Return the (x, y) coordinate for the center point of the cell that contains the specified text.  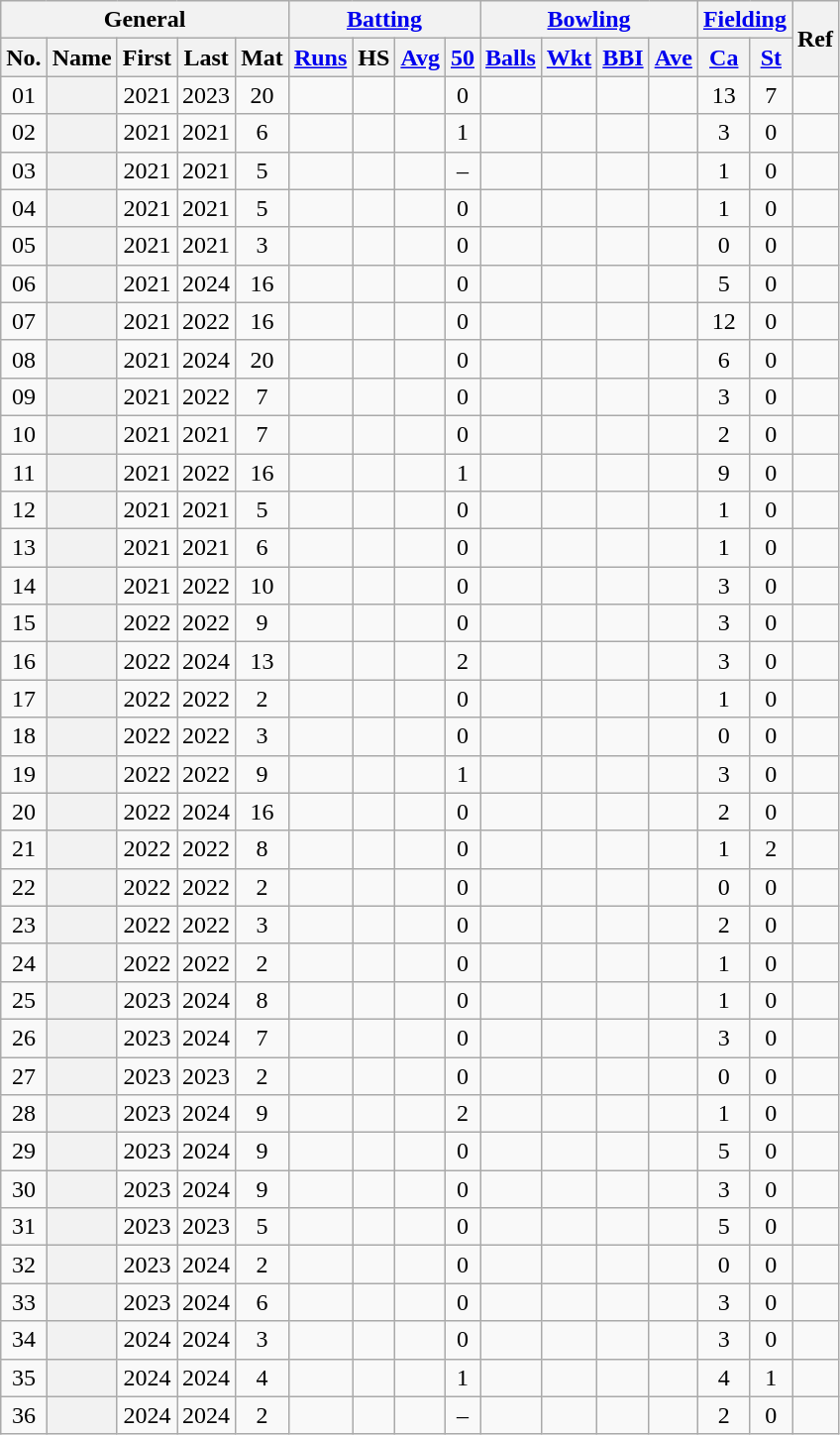
09 (24, 396)
Ref (816, 39)
03 (24, 170)
Name (81, 57)
27 (24, 1075)
Balls (511, 57)
04 (24, 208)
Bowling (589, 20)
25 (24, 1000)
Avg (420, 57)
05 (24, 246)
St (771, 57)
Ave (674, 57)
HS (374, 57)
01 (24, 95)
Batting (384, 20)
24 (24, 962)
50 (462, 57)
21 (24, 849)
08 (24, 359)
23 (24, 925)
31 (24, 1227)
15 (24, 623)
22 (24, 887)
Last (206, 57)
06 (24, 283)
33 (24, 1302)
26 (24, 1038)
Wkt (569, 57)
35 (24, 1378)
34 (24, 1340)
No. (24, 57)
32 (24, 1265)
17 (24, 699)
Ca (723, 57)
18 (24, 736)
07 (24, 321)
11 (24, 473)
Runs (320, 57)
General (145, 20)
19 (24, 774)
14 (24, 586)
BBI (623, 57)
Mat (262, 57)
02 (24, 133)
28 (24, 1114)
Fielding (745, 20)
36 (24, 1415)
30 (24, 1189)
First (147, 57)
29 (24, 1152)
